Return the [x, y] coordinate for the center point of the cell that contains the specified text.  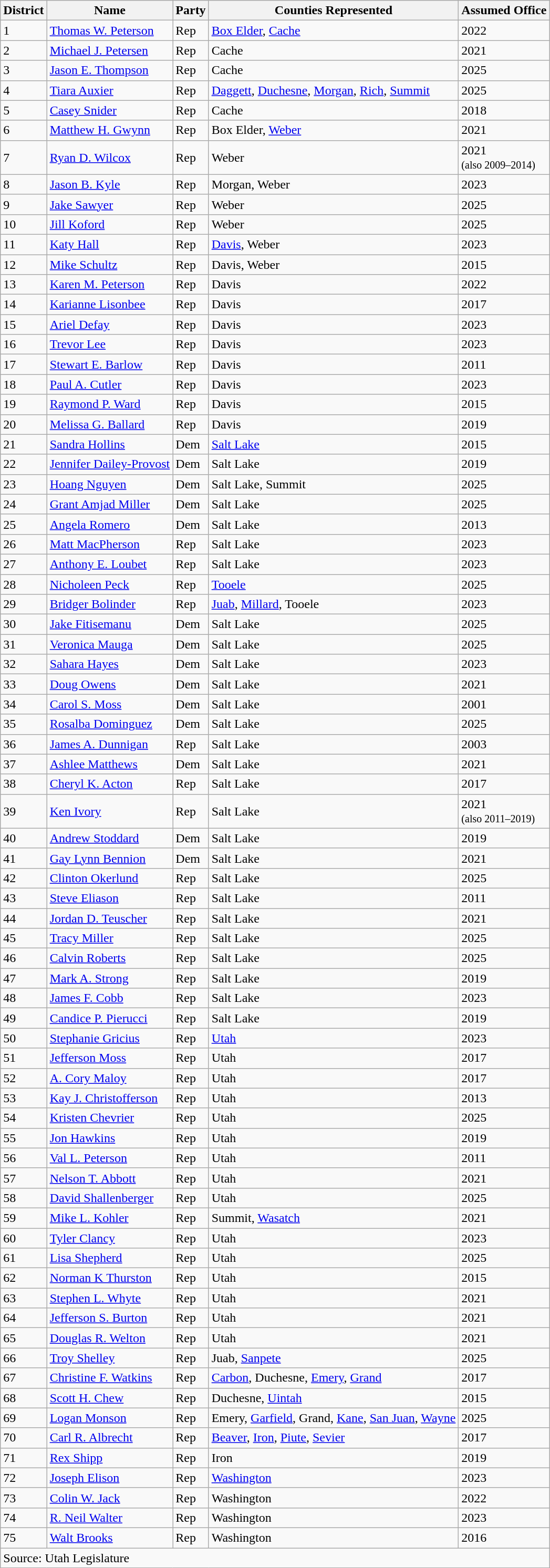
40 [24, 838]
31 [24, 644]
14 [24, 305]
Ken Ivory [110, 811]
6 [24, 130]
Name [110, 11]
R. Neil Walter [110, 1518]
Katy Hall [110, 244]
Cheryl K. Acton [110, 784]
Bridger Bolinder [110, 604]
Douglas R. Welton [110, 1338]
58 [24, 1198]
Trevor Lee [110, 344]
65 [24, 1338]
Ariel Defay [110, 325]
Logan Monson [110, 1418]
8 [24, 184]
2 [24, 50]
73 [24, 1498]
23 [24, 484]
James A. Dunnigan [110, 744]
Troy Shelley [110, 1358]
22 [24, 464]
24 [24, 504]
Clinton Okerlund [110, 878]
12 [24, 264]
Beaver, Iron, Piute, Sevier [334, 1438]
Stewart E. Barlow [110, 364]
Jennifer Dailey-Provost [110, 464]
Anthony E. Loubet [110, 564]
Salt Lake, Summit [334, 484]
Jordan D. Teuscher [110, 918]
Jefferson Moss [110, 1058]
Stephanie Gricius [110, 1038]
Tracy Miller [110, 938]
19 [24, 404]
Jason B. Kyle [110, 184]
Tyler Clancy [110, 1238]
43 [24, 898]
62 [24, 1278]
Melissa G. Ballard [110, 424]
25 [24, 524]
11 [24, 244]
71 [24, 1458]
Norman K Thurston [110, 1278]
67 [24, 1378]
Duchesne, Uintah [334, 1398]
4 [24, 90]
Tiara Auxier [110, 90]
28 [24, 584]
Jefferson S. Burton [110, 1318]
Thomas W. Peterson [110, 30]
74 [24, 1518]
Juab, Millard, Tooele [334, 604]
35 [24, 724]
33 [24, 684]
30 [24, 624]
2018 [504, 110]
55 [24, 1138]
Sandra Hollins [110, 444]
Doug Owens [110, 684]
Veronica Mauga [110, 644]
Calvin Roberts [110, 958]
Nelson T. Abbott [110, 1178]
Walt Brooks [110, 1538]
Carl R. Albrecht [110, 1438]
Val L. Peterson [110, 1158]
Morgan, Weber [334, 184]
60 [24, 1238]
A. Cory Maloy [110, 1078]
Box Elder, Cache [334, 30]
Gay Lynn Bennion [110, 858]
10 [24, 224]
Source: Utah Legislature [275, 1558]
Juab, Sanpete [334, 1358]
Daggett, Duchesne, Morgan, Rich, Summit [334, 90]
1 [24, 30]
9 [24, 204]
41 [24, 858]
52 [24, 1078]
Party [191, 11]
56 [24, 1158]
Mike L. Kohler [110, 1218]
20 [24, 424]
32 [24, 664]
36 [24, 744]
2016 [504, 1538]
Raymond P. Ward [110, 404]
Karen M. Peterson [110, 285]
13 [24, 285]
66 [24, 1358]
Grant Amjad Miller [110, 504]
Casey Snider [110, 110]
2021(also 2009–2014) [504, 158]
Carol S. Moss [110, 704]
Lisa Shepherd [110, 1258]
Jill Koford [110, 224]
Michael J. Petersen [110, 50]
Tooele [334, 584]
Jon Hawkins [110, 1138]
Christine F. Watkins [110, 1378]
Mark A. Strong [110, 978]
James F. Cobb [110, 998]
63 [24, 1298]
47 [24, 978]
69 [24, 1418]
27 [24, 564]
Karianne Lisonbee [110, 305]
21 [24, 444]
2021(also 2011–2019) [504, 811]
Kay J. Christofferson [110, 1098]
Matt MacPherson [110, 544]
Andrew Stoddard [110, 838]
Assumed Office [504, 11]
Nicholeen Peck [110, 584]
Carbon, Duchesne, Emery, Grand [334, 1378]
David Shallenberger [110, 1198]
68 [24, 1398]
2003 [504, 744]
7 [24, 158]
5 [24, 110]
64 [24, 1318]
34 [24, 704]
Counties Represented [334, 11]
53 [24, 1098]
75 [24, 1538]
Jake Fitisemanu [110, 624]
49 [24, 1018]
72 [24, 1478]
District [24, 11]
17 [24, 364]
Iron [334, 1458]
Joseph Elison [110, 1478]
26 [24, 544]
Steve Eliason [110, 898]
Rosalba Dominguez [110, 724]
54 [24, 1118]
Angela Romero [110, 524]
45 [24, 938]
Matthew H. Gwynn [110, 130]
Colin W. Jack [110, 1498]
37 [24, 764]
Mike Schultz [110, 264]
3 [24, 70]
Jason E. Thompson [110, 70]
59 [24, 1218]
70 [24, 1438]
Scott H. Chew [110, 1398]
39 [24, 811]
Summit, Wasatch [334, 1218]
Paul A. Cutler [110, 384]
Rex Shipp [110, 1458]
50 [24, 1038]
46 [24, 958]
Hoang Nguyen [110, 484]
38 [24, 784]
48 [24, 998]
51 [24, 1058]
Sahara Hayes [110, 664]
44 [24, 918]
Candice P. Pierucci [110, 1018]
Jake Sawyer [110, 204]
18 [24, 384]
2001 [504, 704]
16 [24, 344]
42 [24, 878]
57 [24, 1178]
Ashlee Matthews [110, 764]
15 [24, 325]
61 [24, 1258]
29 [24, 604]
Emery, Garfield, Grand, Kane, San Juan, Wayne [334, 1418]
Stephen L. Whyte [110, 1298]
Box Elder, Weber [334, 130]
Ryan D. Wilcox [110, 158]
Kristen Chevrier [110, 1118]
